Determine the [X, Y] coordinate at the center of the cell enclosing the given text.  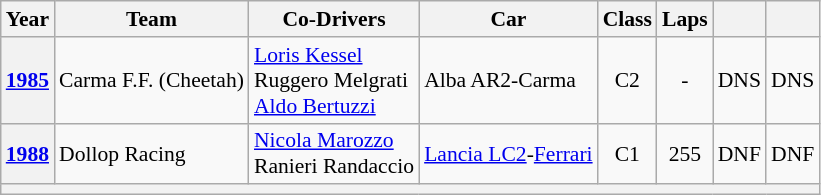
1985 [28, 80]
Class [628, 19]
C1 [628, 154]
Team [152, 19]
Co-Drivers [334, 19]
255 [685, 154]
C2 [628, 80]
Nicola Marozzo Ranieri Randaccio [334, 154]
Carma F.F. (Cheetah) [152, 80]
Dollop Racing [152, 154]
Alba AR2-Carma [508, 80]
Lancia LC2-Ferrari [508, 154]
Car [508, 19]
1988 [28, 154]
Laps [685, 19]
- [685, 80]
Loris Kessel Ruggero Melgrati Aldo Bertuzzi [334, 80]
Year [28, 19]
